Provide the (X, Y) coordinate of the cell's center where the given text is located.  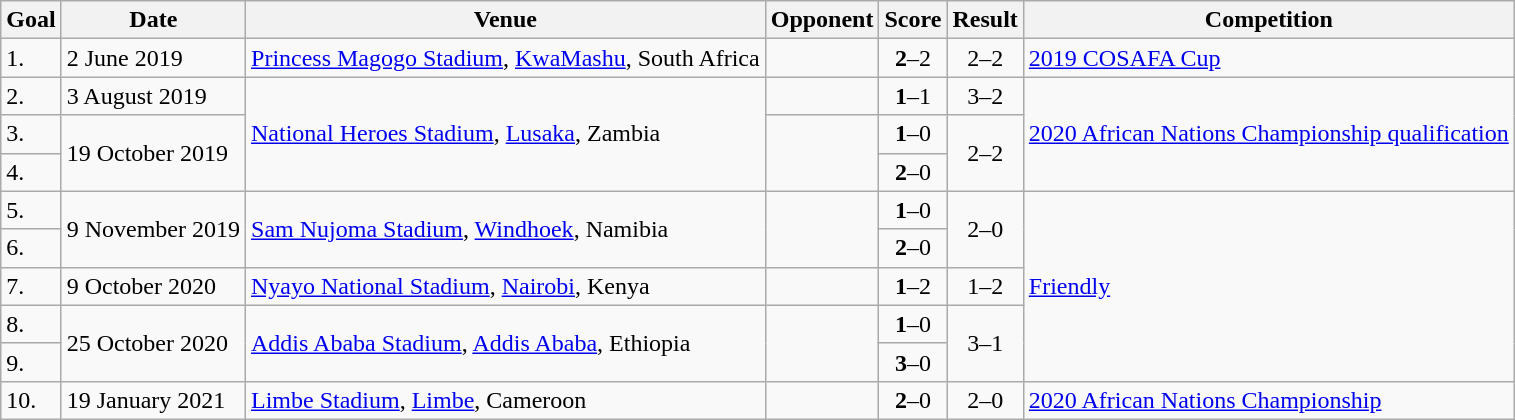
Sam Nujoma Stadium, Windhoek, Namibia (506, 229)
Addis Ababa Stadium, Addis Ababa, Ethiopia (506, 343)
5. (31, 210)
2020 African Nations Championship qualification (1268, 134)
Goal (31, 20)
Princess Magogo Stadium, KwaMashu, South Africa (506, 58)
Result (985, 20)
3–2 (985, 96)
6. (31, 248)
3–0 (913, 362)
Opponent (822, 20)
Venue (506, 20)
1–1 (913, 96)
National Heroes Stadium, Lusaka, Zambia (506, 134)
3–1 (985, 343)
19 October 2019 (153, 153)
2 June 2019 (153, 58)
8. (31, 324)
3 August 2019 (153, 96)
10. (31, 400)
2020 African Nations Championship (1268, 400)
3. (31, 134)
Score (913, 20)
2. (31, 96)
25 October 2020 (153, 343)
9 November 2019 (153, 229)
Competition (1268, 20)
Friendly (1268, 286)
9. (31, 362)
4. (31, 172)
Date (153, 20)
Nyayo National Stadium, Nairobi, Kenya (506, 286)
19 January 2021 (153, 400)
7. (31, 286)
2019 COSAFA Cup (1268, 58)
Limbe Stadium, Limbe, Cameroon (506, 400)
1. (31, 58)
9 October 2020 (153, 286)
